Extract the [x, y] coordinate from the center of the cell holding the provided text.  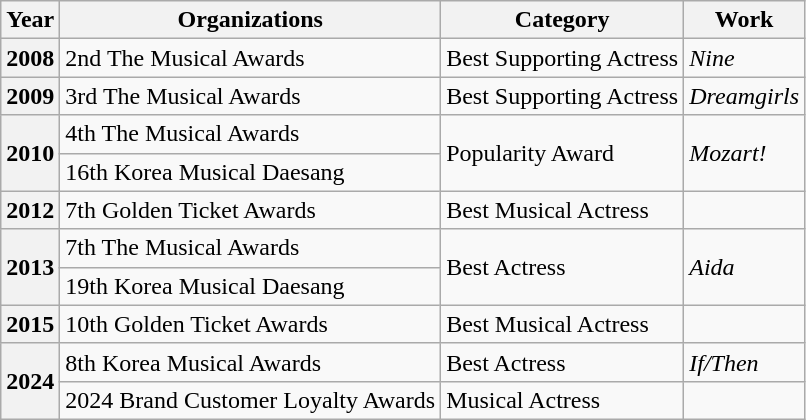
Year [30, 20]
Popularity Award [562, 153]
2024 Brand Customer Loyalty Awards [250, 400]
Musical Actress [562, 400]
Category [562, 20]
2nd The Musical Awards [250, 58]
19th Korea Musical Daesang [250, 286]
4th The Musical Awards [250, 134]
8th Korea Musical Awards [250, 362]
2013 [30, 267]
Nine [744, 58]
7th Golden Ticket Awards [250, 210]
2009 [30, 96]
Organizations [250, 20]
10th Golden Ticket Awards [250, 324]
Mozart! [744, 153]
2010 [30, 153]
16th Korea Musical Daesang [250, 172]
2012 [30, 210]
If/Then [744, 362]
2015 [30, 324]
2008 [30, 58]
2024 [30, 381]
Work [744, 20]
7th The Musical Awards [250, 248]
Aida [744, 267]
3rd The Musical Awards [250, 96]
Dreamgirls [744, 96]
